For the text-containing cell, return its midpoint in [x, y] coordinate format. 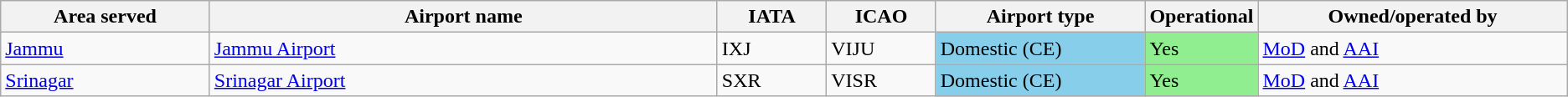
Srinagar Airport [463, 80]
VIJU [881, 48]
VISR [881, 80]
Jammu [106, 48]
Jammu Airport [463, 48]
Airport name [463, 17]
ICAO [881, 17]
Airport type [1040, 17]
Operational [1201, 17]
IXJ [771, 48]
Srinagar [106, 80]
Owned/operated by [1412, 17]
IATA [771, 17]
SXR [771, 80]
Area served [106, 17]
